From the cell containing the given text, extract its center point as (x, y) coordinate. 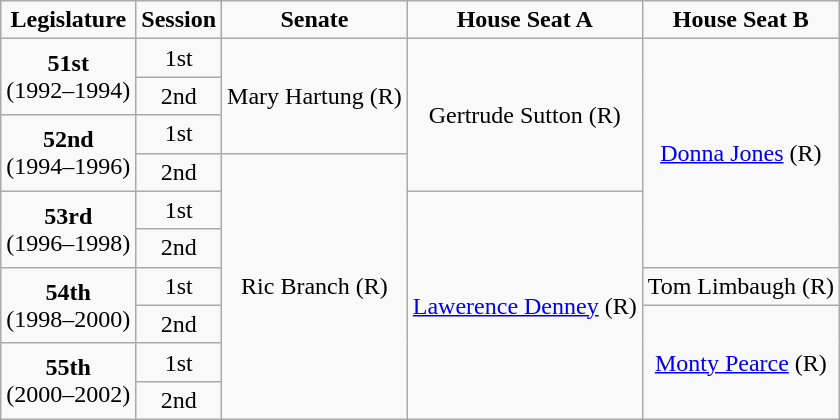
Tom Limbaugh (R) (740, 286)
55th (2000–2002) (68, 381)
Legislature (68, 20)
52nd (1994–1996) (68, 153)
Gertrude Sutton (R) (524, 115)
51st (1992–1994) (68, 77)
House Seat B (740, 20)
Ric Branch (R) (315, 286)
Mary Hartung (R) (315, 96)
House Seat A (524, 20)
54th (1998–2000) (68, 305)
Lawerence Denney (R) (524, 305)
Monty Pearce (R) (740, 362)
Session (179, 20)
Donna Jones (R) (740, 153)
Senate (315, 20)
53rd (1996–1998) (68, 229)
